Find where the given text appears and provide that cell's center as (x, y) coordinate. 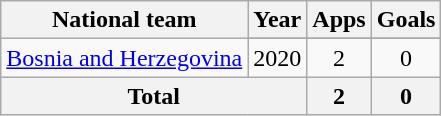
2020 (278, 58)
Bosnia and Herzegovina (124, 58)
Year (278, 20)
Total (154, 96)
Goals (406, 20)
National team (124, 20)
Apps (339, 20)
